Determine the [x, y] coordinate at the center of the cell enclosing the given text.  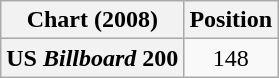
Chart (2008) [92, 20]
US Billboard 200 [92, 58]
148 [231, 58]
Position [231, 20]
